Extract the [x, y] coordinate from the center of the cell holding the provided text.  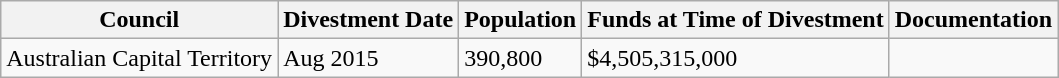
390,800 [520, 58]
Funds at Time of Divestment [736, 20]
Australian Capital Territory [140, 58]
Population [520, 20]
$4,505,315,000 [736, 58]
Divestment Date [368, 20]
Documentation [973, 20]
Aug 2015 [368, 58]
Council [140, 20]
